Return (X, Y) of the center of cell containing provided text 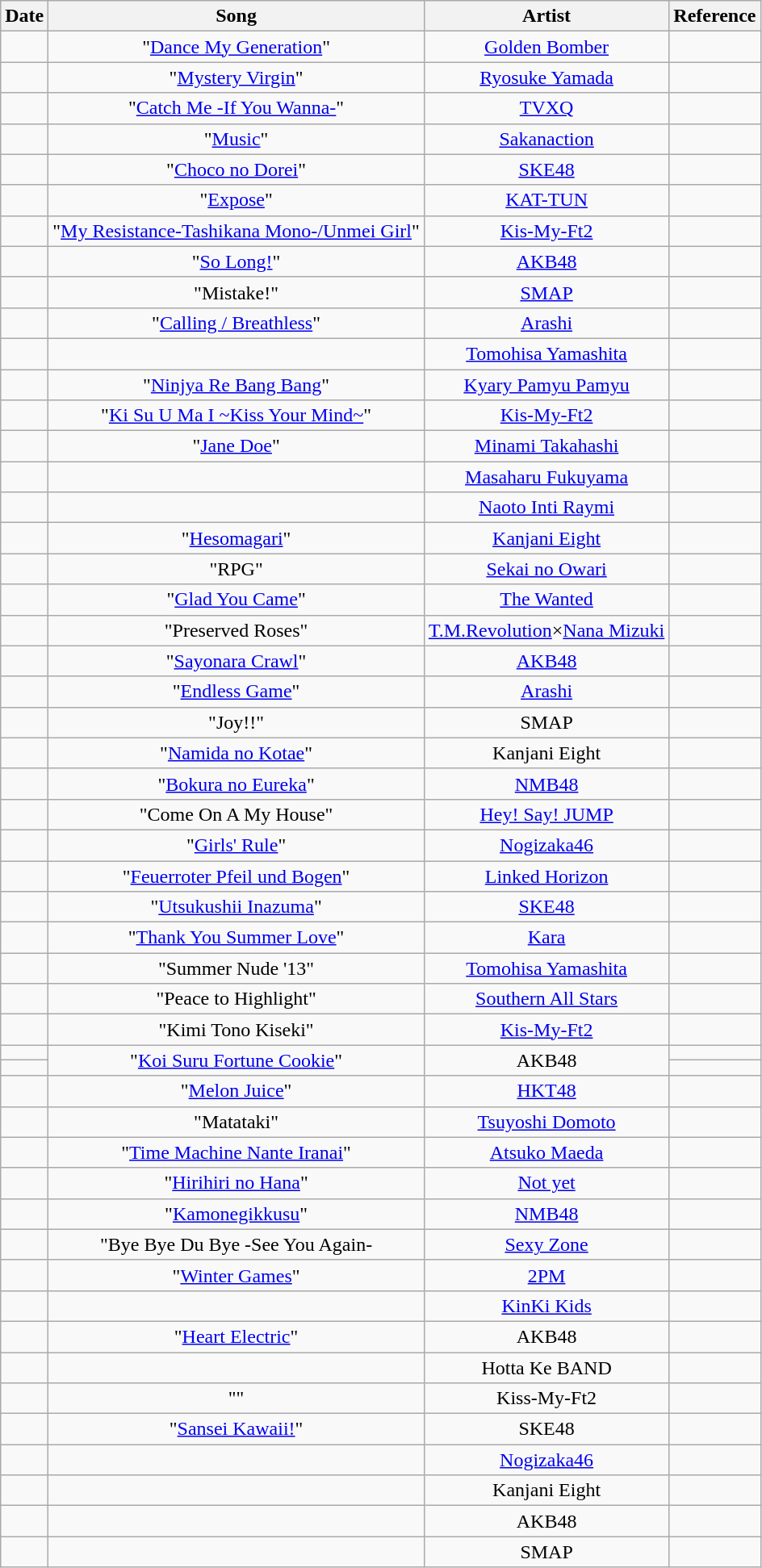
"Ki Su U Ma I ~Kiss Your Mind~" (237, 416)
Naoto Inti Raymi (546, 508)
"Sansei Kawaii!" (237, 1429)
"Thank You Summer Love" (237, 938)
Minami Takahashi (546, 446)
KAT-TUN (546, 200)
"Bye Bye Du Bye -See You Again- (237, 1244)
"Koi Suru Fortune Cookie" (237, 1060)
Date (24, 16)
"Matataki" (237, 1122)
"Kimi Tono Kiseki" (237, 1030)
TVXQ (546, 108)
Sexy Zone (546, 1244)
"Time Machine Nante Iranai" (237, 1152)
Reference (715, 16)
Kiss-My-Ft2 (546, 1399)
"Mystery Virgin" (237, 77)
"Peace to Highlight" (237, 999)
"Dance My Generation" (237, 47)
"Catch Me -If You Wanna-" (237, 108)
"Jane Doe" (237, 446)
Kyary Pamyu Pamyu (546, 385)
"Choco no Dorei" (237, 169)
Sakanaction (546, 139)
Tsuyoshi Domoto (546, 1122)
"Feuerroter Pfeil und Bogen" (237, 876)
"Heart Electric" (237, 1336)
Southern All Stars (546, 999)
Artist (546, 16)
"Hesomagari" (237, 538)
"Utsukushii Inazuma" (237, 907)
"RPG" (237, 569)
"Glad You Came" (237, 600)
"Winter Games" (237, 1275)
Linked Horizon (546, 876)
"Mistake!" (237, 292)
Atsuko Maeda (546, 1152)
2PM (546, 1275)
"Come On A My House" (237, 814)
"Expose" (237, 200)
Song (237, 16)
"Sayonara Crawl" (237, 661)
"Melon Juice" (237, 1091)
"Joy!!" (237, 722)
"Namida no Kotae" (237, 753)
Hotta Ke BAND (546, 1368)
"Ninjya Re Bang Bang" (237, 385)
"Kamonegikkusu" (237, 1214)
"Music" (237, 139)
"" (237, 1399)
"Hirihiri no Hana" (237, 1183)
"Preserved Roses" (237, 630)
Masaharu Fukuyama (546, 477)
"Bokura no Eureka" (237, 784)
"Summer Nude '13" (237, 968)
Golden Bomber (546, 47)
"My Resistance-Tashikana Mono-/Unmei Girl" (237, 231)
"So Long!" (237, 261)
Ryosuke Yamada (546, 77)
HKT48 (546, 1091)
"Calling / Breathless" (237, 323)
The Wanted (546, 600)
Kara (546, 938)
Hey! Say! JUMP (546, 814)
T.M.Revolution×Nana Mizuki (546, 630)
KinKi Kids (546, 1306)
"Girls' Rule" (237, 845)
"Endless Game" (237, 692)
Sekai no Owari (546, 569)
Not yet (546, 1183)
